Return (x, y) of the center of cell containing provided text 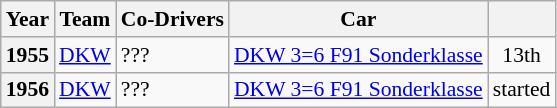
Co-Drivers (172, 19)
13th (522, 55)
Year (28, 19)
Car (358, 19)
Team (85, 19)
started (522, 90)
1955 (28, 55)
1956 (28, 90)
